Output the [x, y] coordinate of the center of the cell containing the given text.  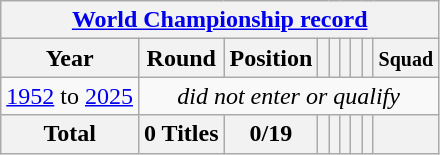
Position [271, 58]
Total [70, 134]
Year [70, 58]
0/19 [271, 134]
World Championship record [220, 20]
Round [181, 58]
did not enter or qualify [288, 96]
1952 to 2025 [70, 96]
Squad [406, 58]
0 Titles [181, 134]
